Provide the (X, Y) coordinate of the cell's center where the given text is located.  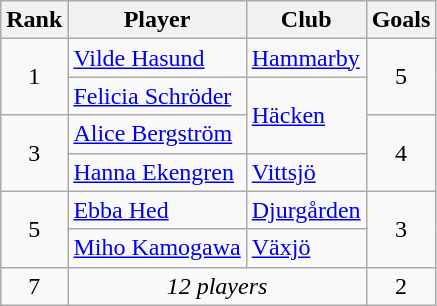
Hanna Ekengren (157, 172)
Växjö (306, 248)
Ebba Hed (157, 210)
2 (401, 286)
Player (157, 20)
Hammarby (306, 58)
12 players (217, 286)
Alice Bergström (157, 134)
Rank (34, 20)
Miho Kamogawa (157, 248)
4 (401, 153)
Häcken (306, 115)
Vilde Hasund (157, 58)
Djurgården (306, 210)
1 (34, 77)
Felicia Schröder (157, 96)
Goals (401, 20)
Vittsjö (306, 172)
7 (34, 286)
Club (306, 20)
